Locate the cell with the specified text and output its [X, Y] center coordinate. 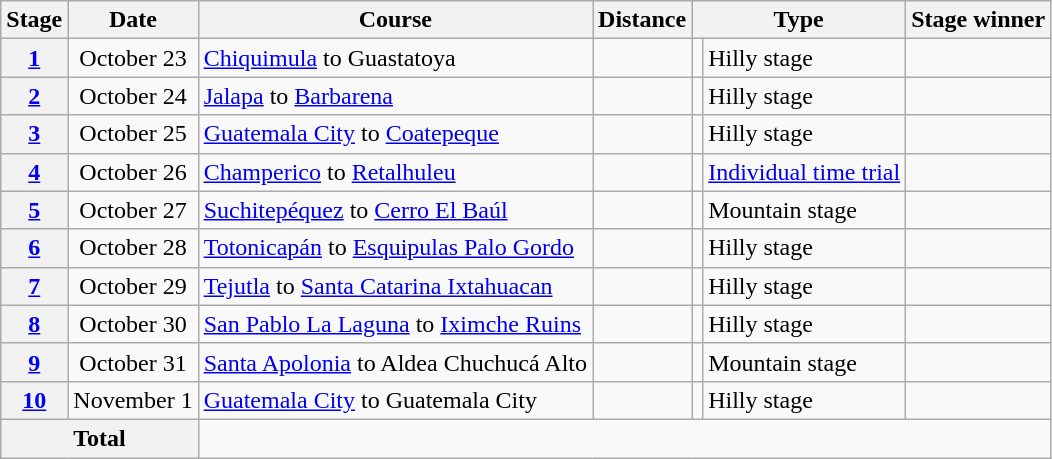
Course [395, 20]
Date [133, 20]
8 [34, 324]
Santa Apolonia to Aldea Chuchucá Alto [395, 362]
Stage winner [978, 20]
October 23 [133, 58]
Guatemala City to Coatepeque [395, 134]
6 [34, 248]
Total [100, 438]
3 [34, 134]
Suchitepéquez to Cerro El Baúl [395, 210]
7 [34, 286]
October 24 [133, 96]
October 29 [133, 286]
Tejutla to Santa Catarina Ixtahuacan [395, 286]
San Pablo La Laguna to Iximche Ruins [395, 324]
Stage [34, 20]
Distance [642, 20]
Totonicapán to Esquipulas Palo Gordo [395, 248]
October 26 [133, 172]
October 27 [133, 210]
Chiquimula to Guastatoya [395, 58]
9 [34, 362]
Individual time trial [804, 172]
Champerico to Retalhuleu [395, 172]
4 [34, 172]
5 [34, 210]
October 28 [133, 248]
October 30 [133, 324]
Type [799, 20]
Jalapa to Barbarena [395, 96]
October 25 [133, 134]
October 31 [133, 362]
2 [34, 96]
November 1 [133, 400]
10 [34, 400]
1 [34, 58]
Guatemala City to Guatemala City [395, 400]
